Determine the (X, Y) coordinate at the center of the cell enclosing the given text.  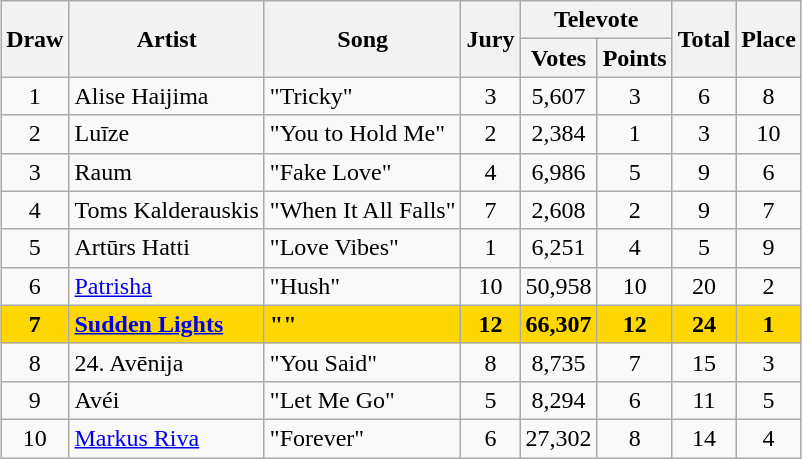
8,735 (558, 362)
Alise Haijima (166, 96)
6,251 (558, 248)
24. Avēnija (166, 362)
Raum (166, 172)
15 (704, 362)
14 (704, 438)
Points (634, 58)
27,302 (558, 438)
50,958 (558, 286)
"You to Hold Me" (362, 134)
"" (362, 324)
11 (704, 400)
Sudden Lights (166, 324)
"Love Vibes" (362, 248)
8,294 (558, 400)
Patrisha (166, 286)
Luīze (166, 134)
Total (704, 39)
Place (769, 39)
"Hush" (362, 286)
Votes (558, 58)
Song (362, 39)
Markus Riva (166, 438)
"Tricky" (362, 96)
Jury (490, 39)
6,986 (558, 172)
5,607 (558, 96)
2,608 (558, 210)
20 (704, 286)
24 (704, 324)
Avéi (166, 400)
"Fake Love" (362, 172)
Artist (166, 39)
66,307 (558, 324)
"Let Me Go" (362, 400)
"When It All Falls" (362, 210)
Draw (35, 39)
2,384 (558, 134)
Televote (596, 20)
Artūrs Hatti (166, 248)
Toms Kalderauskis (166, 210)
"You Said" (362, 362)
"Forever" (362, 438)
